Detect which cell encompasses the target text, then output its (x, y) center coordinate. 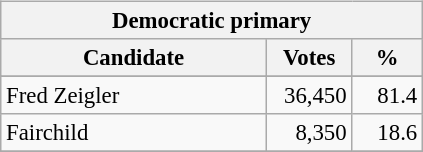
Candidate (134, 58)
36,450 (309, 96)
Democratic primary (212, 21)
Fred Zeigler (134, 96)
% (388, 58)
Fairchild (134, 133)
Votes (309, 58)
81.4 (388, 96)
18.6 (388, 133)
8,350 (309, 133)
